For the text-containing cell, return its midpoint in [x, y] coordinate format. 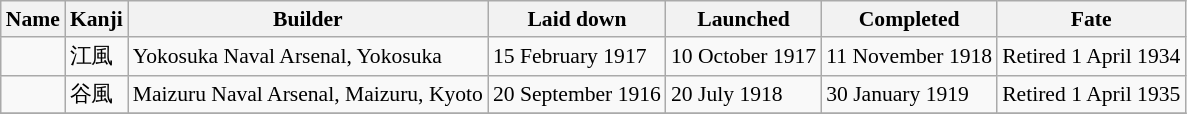
Builder [308, 19]
Fate [1091, 19]
Laid down [577, 19]
11 November 1918 [909, 56]
Retired 1 April 1935 [1091, 94]
Kanji [96, 19]
Retired 1 April 1934 [1091, 56]
30 January 1919 [909, 94]
Name [33, 19]
Launched [744, 19]
江風 [96, 56]
Completed [909, 19]
20 September 1916 [577, 94]
Yokosuka Naval Arsenal, Yokosuka [308, 56]
20 July 1918 [744, 94]
15 February 1917 [577, 56]
10 October 1917 [744, 56]
谷風 [96, 94]
Maizuru Naval Arsenal, Maizuru, Kyoto [308, 94]
